Capture the cell that displays the provided text and extract its [x, y] central coordinate. 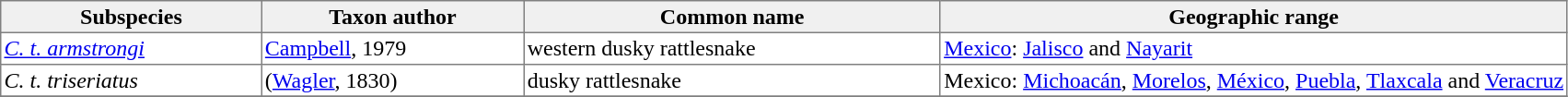
C. t. armstrongi [131, 48]
Campbell, 1979 [392, 48]
Subspecies [131, 17]
Mexico: Michoacán, Morelos, México, Puebla, Tlaxcala and Veracruz [1253, 80]
(Wagler, 1830) [392, 80]
Common name [732, 17]
Geographic range [1253, 17]
western dusky rattlesnake [732, 48]
Mexico: Jalisco and Nayarit [1253, 48]
dusky rattlesnake [732, 80]
C. t. triseriatus [131, 80]
Taxon author [392, 17]
